For the text-containing cell, return its midpoint in (X, Y) coordinate format. 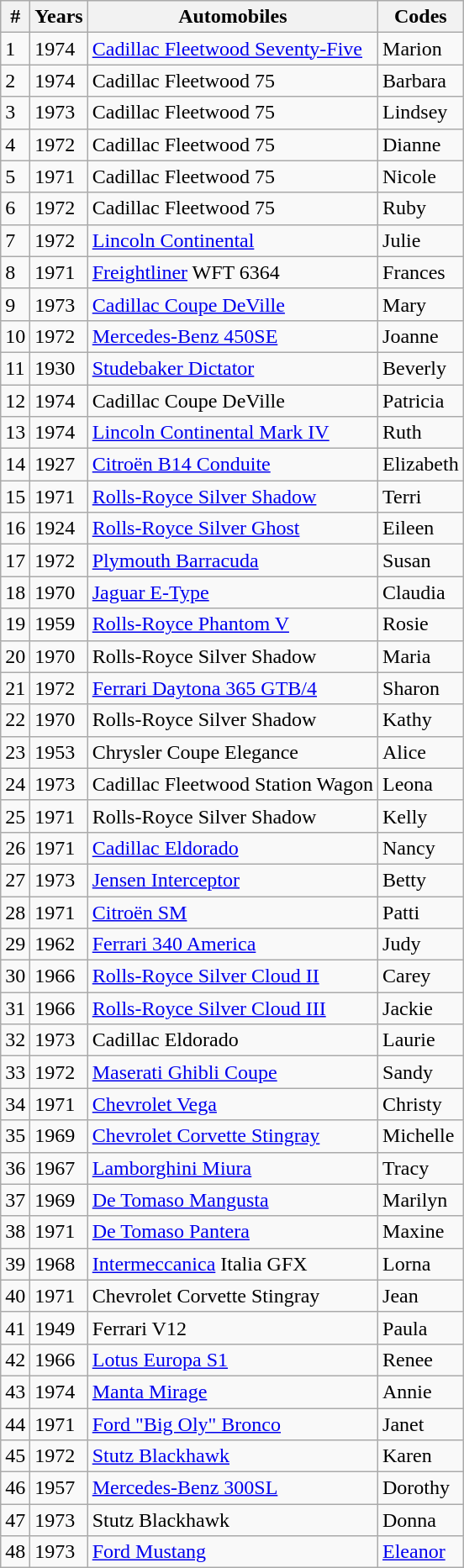
Lorna (421, 1264)
45 (15, 1456)
Mercedes-Benz 450SE (232, 336)
20 (15, 656)
5 (15, 176)
1959 (59, 624)
Rolls-Royce Silver Ghost (232, 529)
Patti (421, 912)
Codes (421, 17)
40 (15, 1296)
33 (15, 1072)
Alice (421, 752)
Kathy (421, 720)
Chrysler Coupe Elegance (232, 752)
Eileen (421, 529)
Jensen Interceptor (232, 880)
16 (15, 529)
Ruby (421, 208)
Nicole (421, 176)
9 (15, 304)
Lincoln Continental Mark IV (232, 433)
Intermeccanica Italia GFX (232, 1264)
1 (15, 49)
Ferrari Daytona 365 GTB/4 (232, 688)
Tracy (421, 1168)
Sandy (421, 1072)
18 (15, 592)
Freightliner WFT 6364 (232, 272)
26 (15, 848)
1953 (59, 752)
Maria (421, 656)
34 (15, 1104)
6 (15, 208)
2 (15, 81)
Janet (421, 1424)
30 (15, 976)
Lindsey (421, 113)
7 (15, 240)
Citroën SM (232, 912)
11 (15, 368)
15 (15, 497)
Rosie (421, 624)
Laurie (421, 1040)
39 (15, 1264)
Ruth (421, 433)
10 (15, 336)
De Tomaso Mangusta (232, 1200)
Lamborghini Miura (232, 1168)
Dianne (421, 145)
Mercedes-Benz 300SL (232, 1488)
42 (15, 1360)
Susan (421, 560)
1924 (59, 529)
Maxine (421, 1232)
Plymouth Barracuda (232, 560)
Cadillac Fleetwood Seventy-Five (232, 49)
Rolls-Royce Phantom V (232, 624)
32 (15, 1040)
1927 (59, 465)
Paula (421, 1328)
3 (15, 113)
1967 (59, 1168)
1962 (59, 944)
27 (15, 880)
Kelly (421, 816)
41 (15, 1328)
Ferrari 340 America (232, 944)
8 (15, 272)
Ford "Big Oly" Bronco (232, 1424)
1949 (59, 1328)
25 (15, 816)
22 (15, 720)
23 (15, 752)
28 (15, 912)
Betty (421, 880)
Lincoln Continental (232, 240)
36 (15, 1168)
48 (15, 1552)
Frances (421, 272)
Rolls-Royce Silver Cloud III (232, 1008)
Jaguar E-Type (232, 592)
Claudia (421, 592)
35 (15, 1136)
13 (15, 433)
Donna (421, 1520)
Patricia (421, 401)
Mary (421, 304)
Automobiles (232, 17)
Cadillac Fleetwood Station Wagon (232, 784)
43 (15, 1392)
44 (15, 1424)
46 (15, 1488)
Carey (421, 976)
Christy (421, 1104)
Dorothy (421, 1488)
47 (15, 1520)
38 (15, 1232)
Elizabeth (421, 465)
Jackie (421, 1008)
Lotus Europa S1 (232, 1360)
Barbara (421, 81)
# (15, 17)
Joanne (421, 336)
1957 (59, 1488)
19 (15, 624)
De Tomaso Pantera (232, 1232)
Studebaker Dictator (232, 368)
17 (15, 560)
Eleanor (421, 1552)
37 (15, 1200)
Manta Mirage (232, 1392)
21 (15, 688)
Ferrari V12 (232, 1328)
Maserati Ghibli Coupe (232, 1072)
Chevrolet Vega (232, 1104)
Nancy (421, 848)
Marilyn (421, 1200)
Marion (421, 49)
4 (15, 145)
Ford Mustang (232, 1552)
Karen (421, 1456)
31 (15, 1008)
Citroën B14 Conduite (232, 465)
1930 (59, 368)
Renee (421, 1360)
Years (59, 17)
14 (15, 465)
Sharon (421, 688)
24 (15, 784)
Michelle (421, 1136)
Annie (421, 1392)
Jean (421, 1296)
Leona (421, 784)
Terri (421, 497)
Rolls-Royce Silver Cloud II (232, 976)
1968 (59, 1264)
Judy (421, 944)
12 (15, 401)
29 (15, 944)
Julie (421, 240)
Beverly (421, 368)
